Scan for the cell matching the given text and deliver its [x, y] coordinate at center. 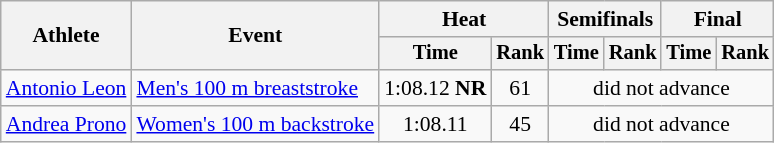
Event [255, 36]
1:08.12 NR [435, 88]
Antonio Leon [66, 88]
Final [717, 19]
Semifinals [605, 19]
Heat [464, 19]
1:08.11 [435, 124]
Men's 100 m breaststroke [255, 88]
Athlete [66, 36]
Andrea Prono [66, 124]
Women's 100 m backstroke [255, 124]
61 [520, 88]
45 [520, 124]
